Return (x, y) of the center of cell containing provided text 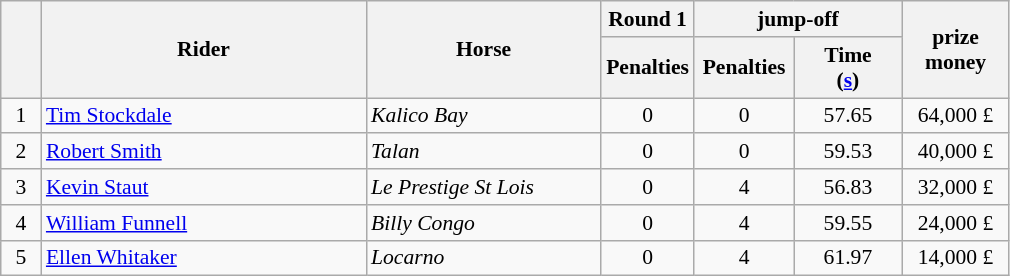
3 (21, 187)
32,000 £ (956, 187)
Round 1 (648, 19)
Rider (204, 50)
61.97 (848, 258)
64,000 £ (956, 116)
Talan (484, 152)
1 (21, 116)
Time(s) (848, 68)
14,000 £ (956, 258)
Kevin Staut (204, 187)
Tim Stockdale (204, 116)
2 (21, 152)
59.53 (848, 152)
Billy Congo (484, 223)
jump-off (798, 19)
59.55 (848, 223)
5 (21, 258)
Robert Smith (204, 152)
57.65 (848, 116)
Ellen Whitaker (204, 258)
56.83 (848, 187)
William Funnell (204, 223)
40,000 £ (956, 152)
Locarno (484, 258)
prizemoney (956, 50)
Horse (484, 50)
Le Prestige St Lois (484, 187)
Kalico Bay (484, 116)
24,000 £ (956, 223)
